Return the [X, Y] coordinate for the center point of the cell that contains the specified text.  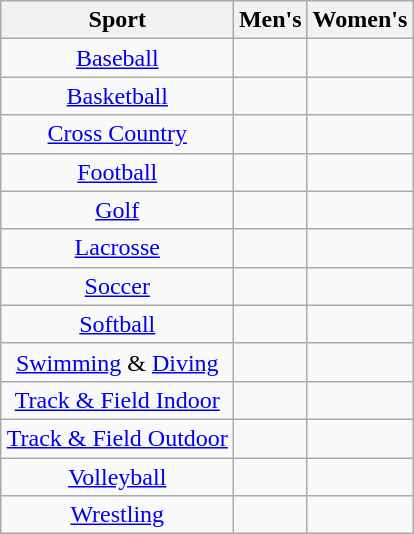
Cross Country [117, 134]
Softball [117, 324]
Women's [360, 20]
Baseball [117, 58]
Soccer [117, 286]
Football [117, 172]
Sport [117, 20]
Swimming & Diving [117, 362]
Men's [270, 20]
Basketball [117, 96]
Golf [117, 210]
Track & Field Outdoor [117, 438]
Track & Field Indoor [117, 400]
Wrestling [117, 515]
Lacrosse [117, 248]
Volleyball [117, 477]
